Extract the (x, y) coordinate from the center of the cell holding the provided text.  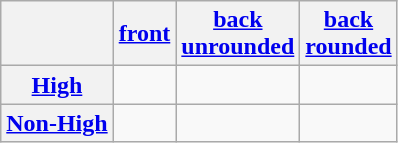
front (144, 34)
backunrounded (238, 34)
backrounded (348, 34)
Non-High (57, 123)
High (57, 85)
